Output the [X, Y] coordinate of the center of the cell containing the given text.  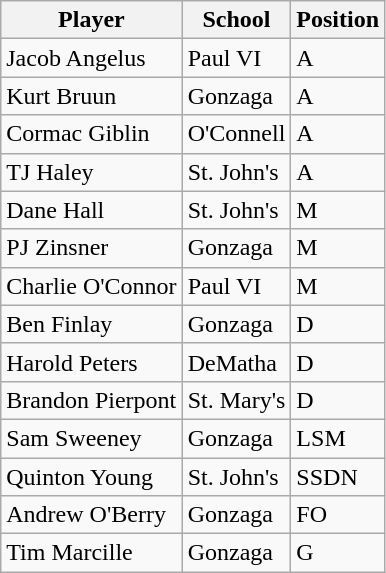
TJ Haley [92, 172]
Sam Sweeney [92, 438]
Kurt Bruun [92, 96]
Charlie O'Connor [92, 286]
Ben Finlay [92, 324]
Harold Peters [92, 362]
Dane Hall [92, 210]
FO [338, 515]
Cormac Giblin [92, 134]
St. Mary's [236, 400]
LSM [338, 438]
Position [338, 20]
DeMatha [236, 362]
Tim Marcille [92, 553]
Jacob Angelus [92, 58]
Quinton Young [92, 477]
SSDN [338, 477]
Brandon Pierpont [92, 400]
Andrew O'Berry [92, 515]
Player [92, 20]
PJ Zinsner [92, 248]
School [236, 20]
G [338, 553]
O'Connell [236, 134]
